Pinpoint the cell where the given text exists, returning its (X, Y) midpoint coordinate. 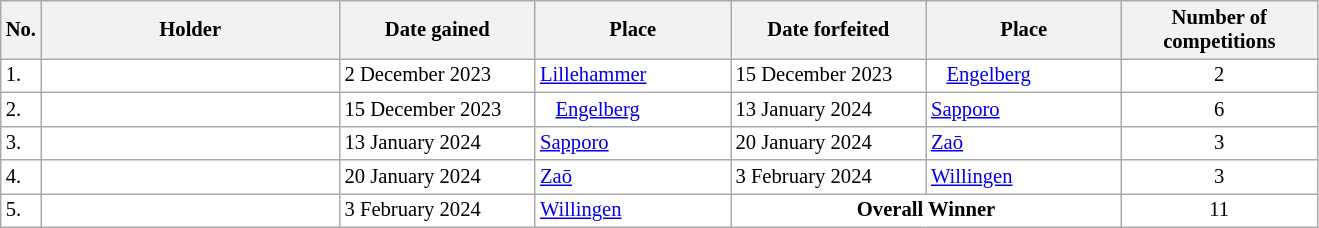
No. (21, 29)
3. (21, 143)
Holder (190, 29)
2. (21, 109)
2 (1220, 75)
5. (21, 210)
2 December 2023 (438, 75)
1. (21, 75)
Date forfeited (828, 29)
Overall Winner (926, 210)
11 (1220, 210)
4. (21, 177)
6 (1220, 109)
Date gained (438, 29)
Lillehammer (632, 75)
Number of competitions (1220, 29)
